From the cell containing the given text, extract its center point as [X, Y] coordinate. 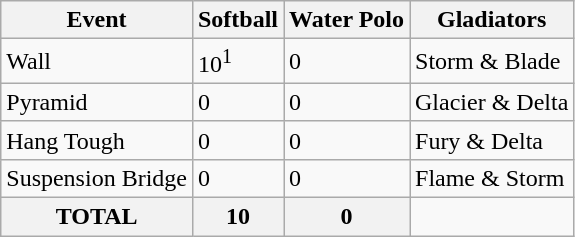
Glacier & Delta [492, 102]
Wall [97, 62]
Water Polo [347, 20]
101 [238, 62]
Storm & Blade [492, 62]
Pyramid [97, 102]
10 [238, 217]
Flame & Storm [492, 178]
TOTAL [97, 217]
Suspension Bridge [97, 178]
Softball [238, 20]
Gladiators [492, 20]
Hang Tough [97, 140]
Event [97, 20]
Fury & Delta [492, 140]
